Provide the [X, Y] coordinate of the cell's center where the given text is located.  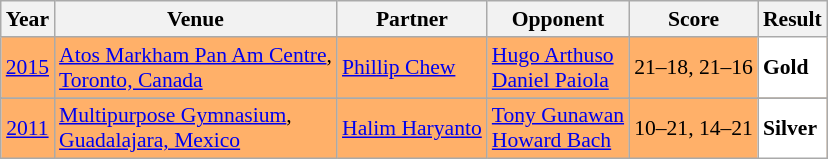
Venue [196, 19]
Partner [412, 19]
10–21, 14–21 [694, 128]
Atos Markham Pan Am Centre,Toronto, Canada [196, 68]
Score [694, 19]
Opponent [558, 19]
Halim Haryanto [412, 128]
Result [792, 19]
21–18, 21–16 [694, 68]
Multipurpose Gymnasium,Guadalajara, Mexico [196, 128]
Year [28, 19]
Silver [792, 128]
Phillip Chew [412, 68]
2011 [28, 128]
Gold [792, 68]
Tony Gunawan Howard Bach [558, 128]
Hugo Arthuso Daniel Paiola [558, 68]
2015 [28, 68]
